From the cell containing the given text, extract its center point as [X, Y] coordinate. 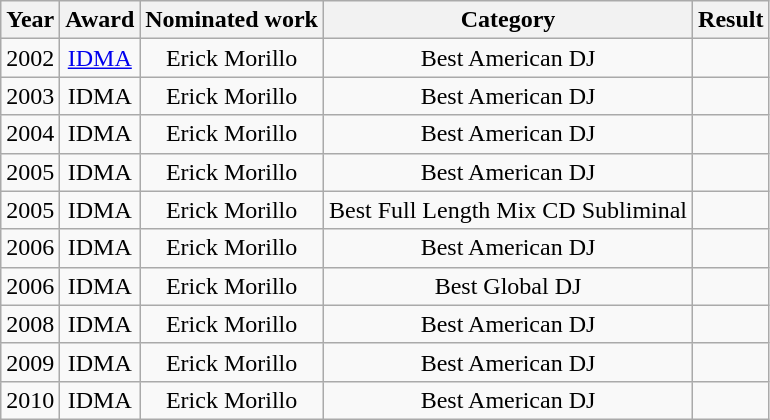
2008 [30, 324]
2009 [30, 362]
2004 [30, 134]
Award [100, 20]
Nominated work [232, 20]
Year [30, 20]
Result [731, 20]
2010 [30, 400]
Category [508, 20]
Best Full Length Mix CD Subliminal [508, 210]
Best Global DJ [508, 286]
2002 [30, 58]
2003 [30, 96]
